Identify which cell holds the provided text, then report its [x, y] central coordinate. 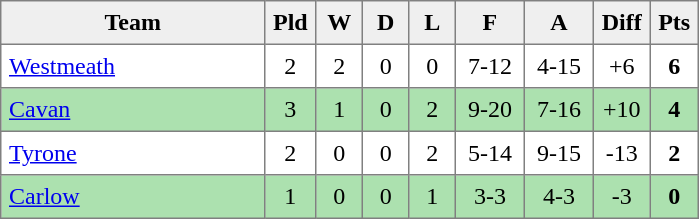
4-15 [558, 66]
7-16 [558, 110]
4-3 [558, 197]
Cavan [133, 110]
3 [290, 110]
+10 [621, 110]
Tyrone [133, 153]
L [432, 23]
4 [674, 110]
Diff [621, 23]
A [558, 23]
Pts [674, 23]
Westmeath [133, 66]
5-14 [490, 153]
7-12 [490, 66]
-3 [621, 197]
3-3 [490, 197]
Carlow [133, 197]
F [490, 23]
Pld [290, 23]
9-15 [558, 153]
+6 [621, 66]
W [339, 23]
9-20 [490, 110]
D [385, 23]
Team [133, 23]
6 [674, 66]
-13 [621, 153]
